Locate the cell with the specified text and output its (x, y) center coordinate. 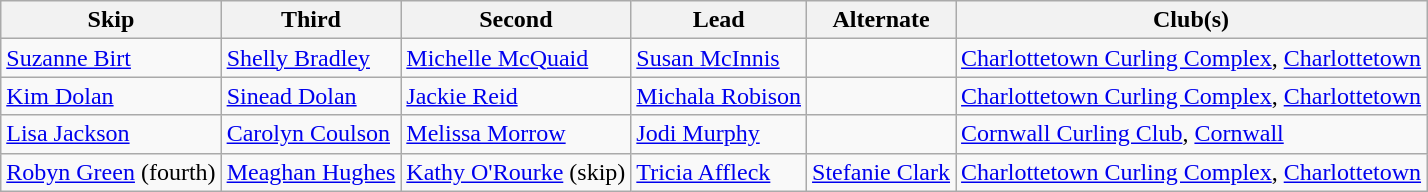
Cornwall Curling Club, Cornwall (1192, 134)
Jodi Murphy (719, 134)
Michala Robison (719, 96)
Suzanne Birt (111, 58)
Skip (111, 20)
Michelle McQuaid (516, 58)
Club(s) (1192, 20)
Sinead Dolan (311, 96)
Second (516, 20)
Meaghan Hughes (311, 172)
Lisa Jackson (111, 134)
Alternate (882, 20)
Kathy O'Rourke (skip) (516, 172)
Susan McInnis (719, 58)
Melissa Morrow (516, 134)
Stefanie Clark (882, 172)
Shelly Bradley (311, 58)
Robyn Green (fourth) (111, 172)
Tricia Affleck (719, 172)
Jackie Reid (516, 96)
Lead (719, 20)
Third (311, 20)
Kim Dolan (111, 96)
Carolyn Coulson (311, 134)
